Scan for the cell matching the given text and deliver its (x, y) coordinate at center. 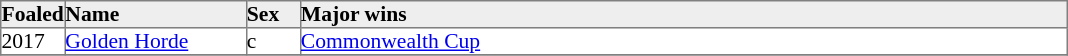
Commonwealth Cup (683, 42)
Sex (273, 14)
2017 (33, 42)
Golden Horde (156, 42)
Major wins (683, 14)
Foaled (33, 14)
c (273, 42)
Name (156, 14)
